Search for the cell housing the specified text and yield its (X, Y) center coordinate. 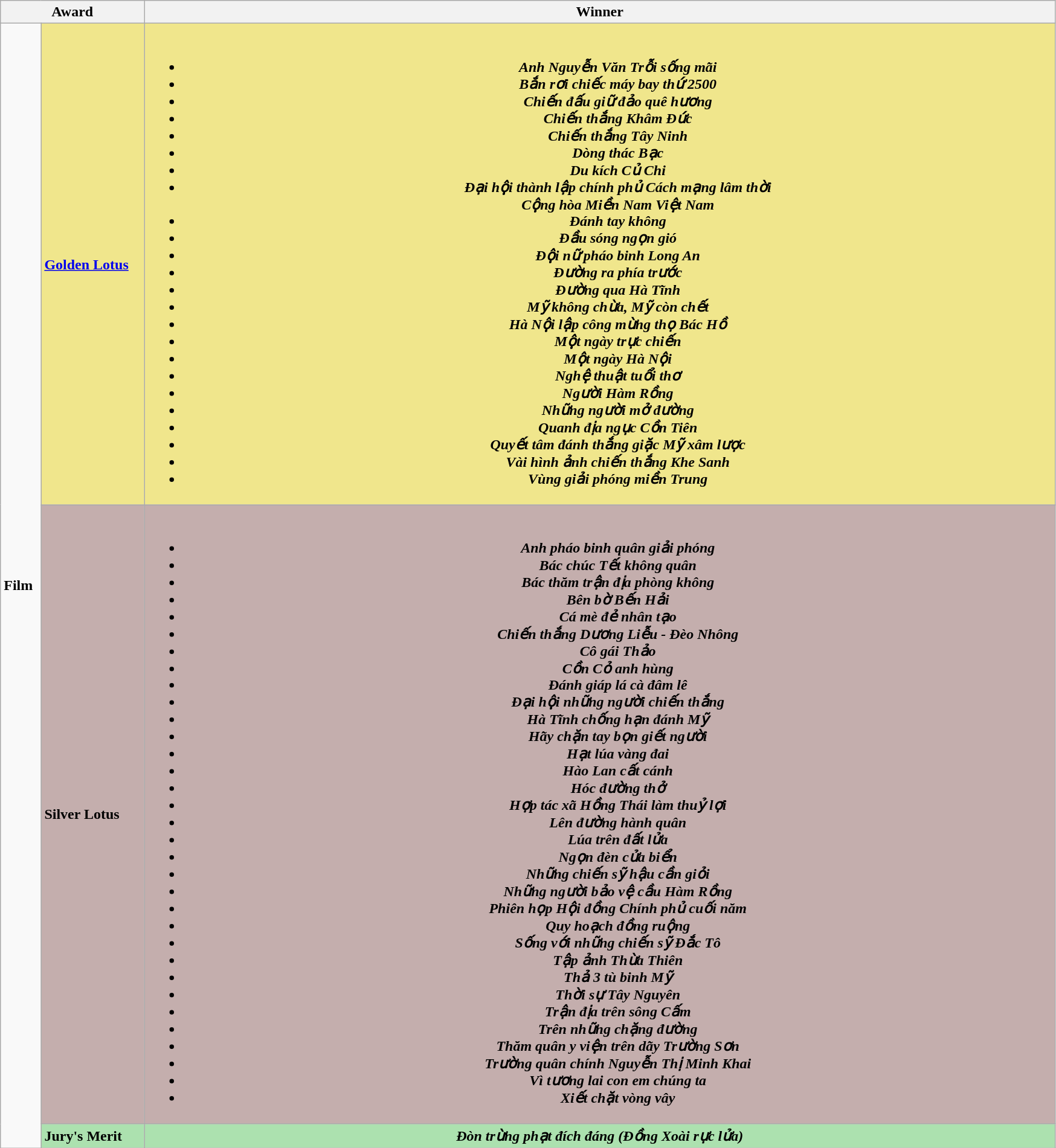
Jury's Merit (93, 1136)
Film (21, 586)
Winner (600, 12)
Silver Lotus (93, 814)
Golden Lotus (93, 265)
Đòn trừng phạt đích đáng (Đồng Xoài rực lửa) (600, 1136)
Award (72, 12)
